Find where the given text appears and provide that cell's center as (x, y) coordinate. 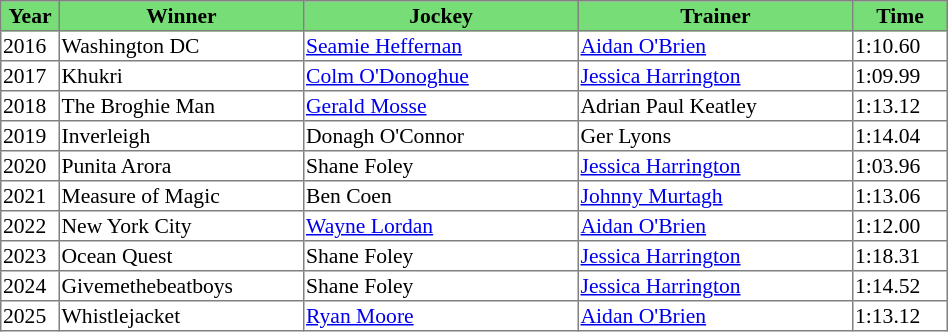
Wayne Lordan (441, 226)
The Broghie Man (181, 106)
1:09.99 (900, 76)
Adrian Paul Keatley (715, 106)
2021 (30, 196)
Year (30, 16)
Winner (181, 16)
Khukri (181, 76)
Trainer (715, 16)
1:03.96 (900, 166)
Givemethebeatboys (181, 286)
Gerald Mosse (441, 106)
2016 (30, 46)
2017 (30, 76)
New York City (181, 226)
Washington DC (181, 46)
Time (900, 16)
Inverleigh (181, 136)
Measure of Magic (181, 196)
Punita Arora (181, 166)
1:10.60 (900, 46)
Ocean Quest (181, 256)
2018 (30, 106)
Johnny Murtagh (715, 196)
Seamie Heffernan (441, 46)
Ben Coen (441, 196)
Donagh O'Connor (441, 136)
2022 (30, 226)
Ryan Moore (441, 316)
2020 (30, 166)
1:13.06 (900, 196)
2025 (30, 316)
2023 (30, 256)
Whistlejacket (181, 316)
2019 (30, 136)
1:12.00 (900, 226)
1:14.04 (900, 136)
Colm O'Donoghue (441, 76)
1:18.31 (900, 256)
Jockey (441, 16)
2024 (30, 286)
Ger Lyons (715, 136)
1:14.52 (900, 286)
